Provide the (x, y) coordinate of the cell's center where the given text is located.  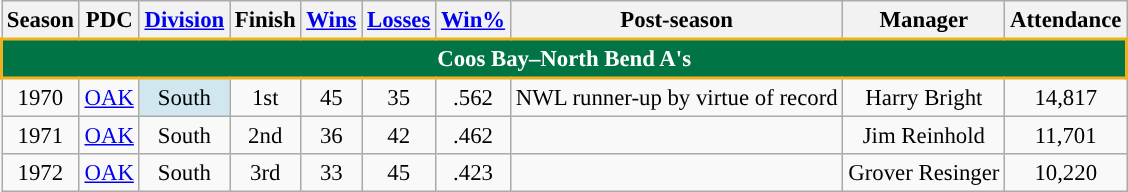
Grover Resinger (924, 173)
.462 (474, 136)
Season (41, 20)
11,701 (1066, 136)
10,220 (1066, 173)
3rd (266, 173)
PDC (109, 20)
Coos Bay–North Bend A's (564, 58)
1972 (41, 173)
Post-season (676, 20)
Manager (924, 20)
Losses (399, 20)
Finish (266, 20)
14,817 (1066, 97)
Wins (332, 20)
1st (266, 97)
Division (184, 20)
36 (332, 136)
35 (399, 97)
1970 (41, 97)
Harry Bright (924, 97)
Attendance (1066, 20)
.423 (474, 173)
.562 (474, 97)
1971 (41, 136)
NWL runner-up by virtue of record (676, 97)
33 (332, 173)
Win% (474, 20)
42 (399, 136)
2nd (266, 136)
Jim Reinhold (924, 136)
